Locate the cell with the specified text and output its [x, y] center coordinate. 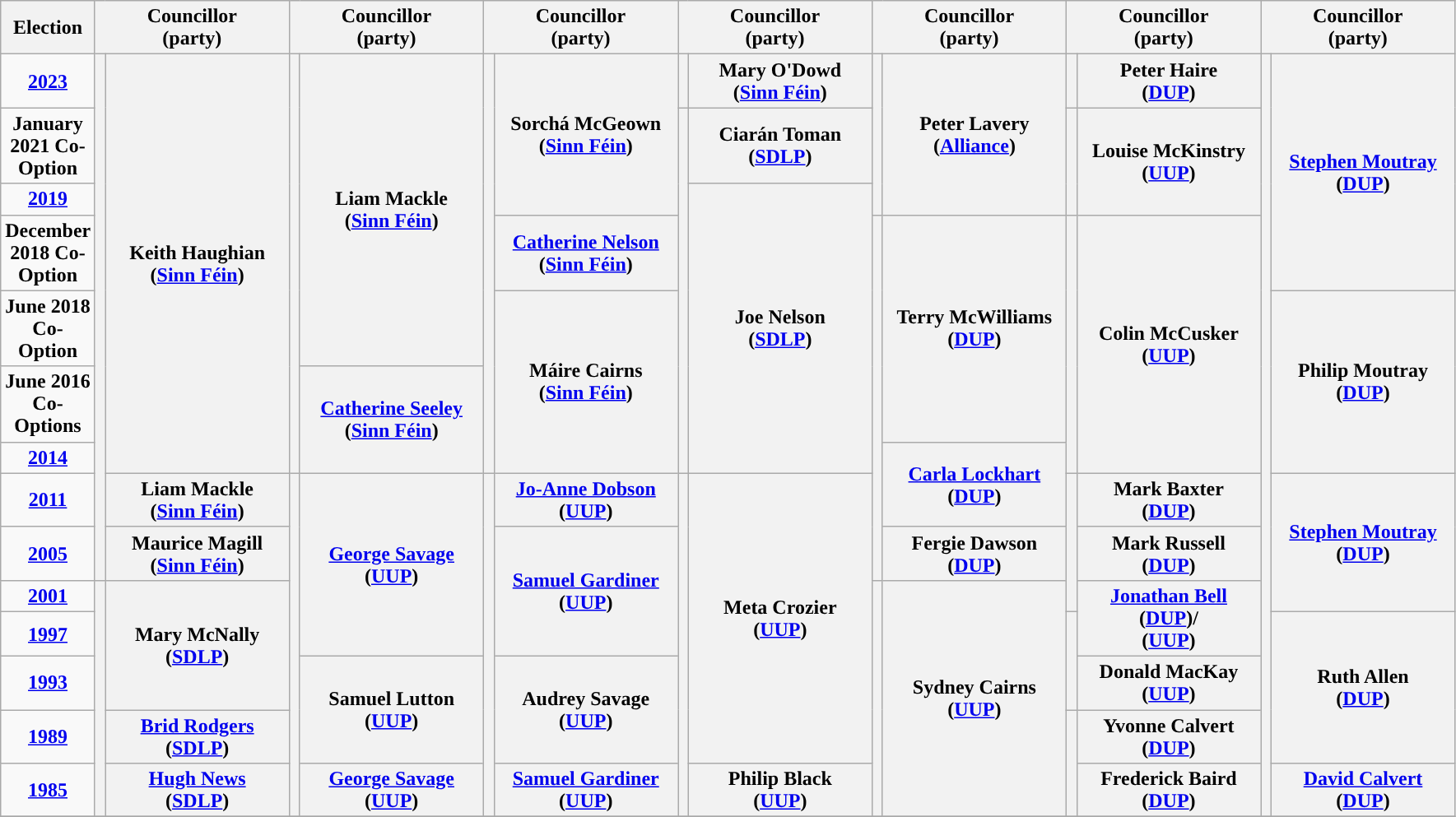
Sydney Cairns (UUP) [975, 698]
Colin McCusker (UUP) [1169, 344]
June 2016 Co-Options [48, 404]
Mark Baxter (DUP) [1169, 500]
Jonathan Bell (DUP)/ (UUP) [1169, 618]
David Calvert (DUP) [1363, 790]
Mary McNally (SDLP) [198, 645]
Mary O'Dowd (Sinn Féin) [780, 81]
Keith Haughian (Sinn Féin) [198, 263]
Terry McWilliams (DUP) [975, 328]
Samuel Lutton (UUP) [392, 709]
January 2021 Co-Option [48, 146]
Hugh News (SDLP) [198, 790]
Louise McKinstry (UUP) [1169, 161]
2023 [48, 81]
Frederick Baird (DUP) [1169, 790]
Catherine Nelson (Sinn Féin) [586, 253]
Yvonne Calvert (DUP) [1169, 736]
2014 [48, 457]
Audrey Savage (UUP) [586, 709]
Ciarán Toman (SDLP) [780, 146]
Philip Black (UUP) [780, 790]
Peter Lavery (Alliance) [975, 135]
Máire Cairns (Sinn Féin) [586, 382]
Mark Russell (DUP) [1169, 553]
1997 [48, 634]
1989 [48, 736]
Philip Moutray (DUP) [1363, 382]
Brid Rodgers (SDLP) [198, 736]
Peter Haire (DUP) [1169, 81]
Maurice Magill (Sinn Féin) [198, 553]
Joe Nelson (SDLP) [780, 328]
2011 [48, 500]
2001 [48, 596]
Carla Lockhart (DUP) [975, 484]
1985 [48, 790]
Meta Crozier (UUP) [780, 618]
Catherine Seeley (Sinn Féin) [392, 420]
Ruth Allen (DUP) [1363, 687]
Jo-Anne Dobson (UUP) [586, 500]
1993 [48, 683]
Fergie Dawson (DUP) [975, 553]
2005 [48, 553]
Election [48, 28]
2019 [48, 199]
Sorchá McGeown (Sinn Féin) [586, 135]
Donald MacKay (UUP) [1169, 683]
December 2018 Co-Option [48, 253]
June 2018 Co-Option [48, 328]
